Capture the cell that displays the provided text and extract its [X, Y] central coordinate. 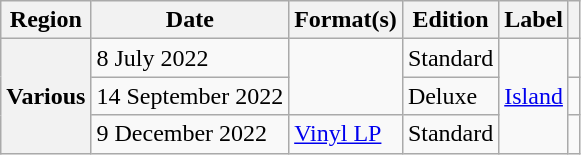
Format(s) [346, 20]
Edition [450, 20]
14 September 2022 [190, 96]
Date [190, 20]
Deluxe [450, 96]
Label [534, 20]
Island [534, 96]
Vinyl LP [346, 134]
Various [46, 96]
Region [46, 20]
8 July 2022 [190, 58]
9 December 2022 [190, 134]
